For the text-containing cell, return its midpoint in [X, Y] coordinate format. 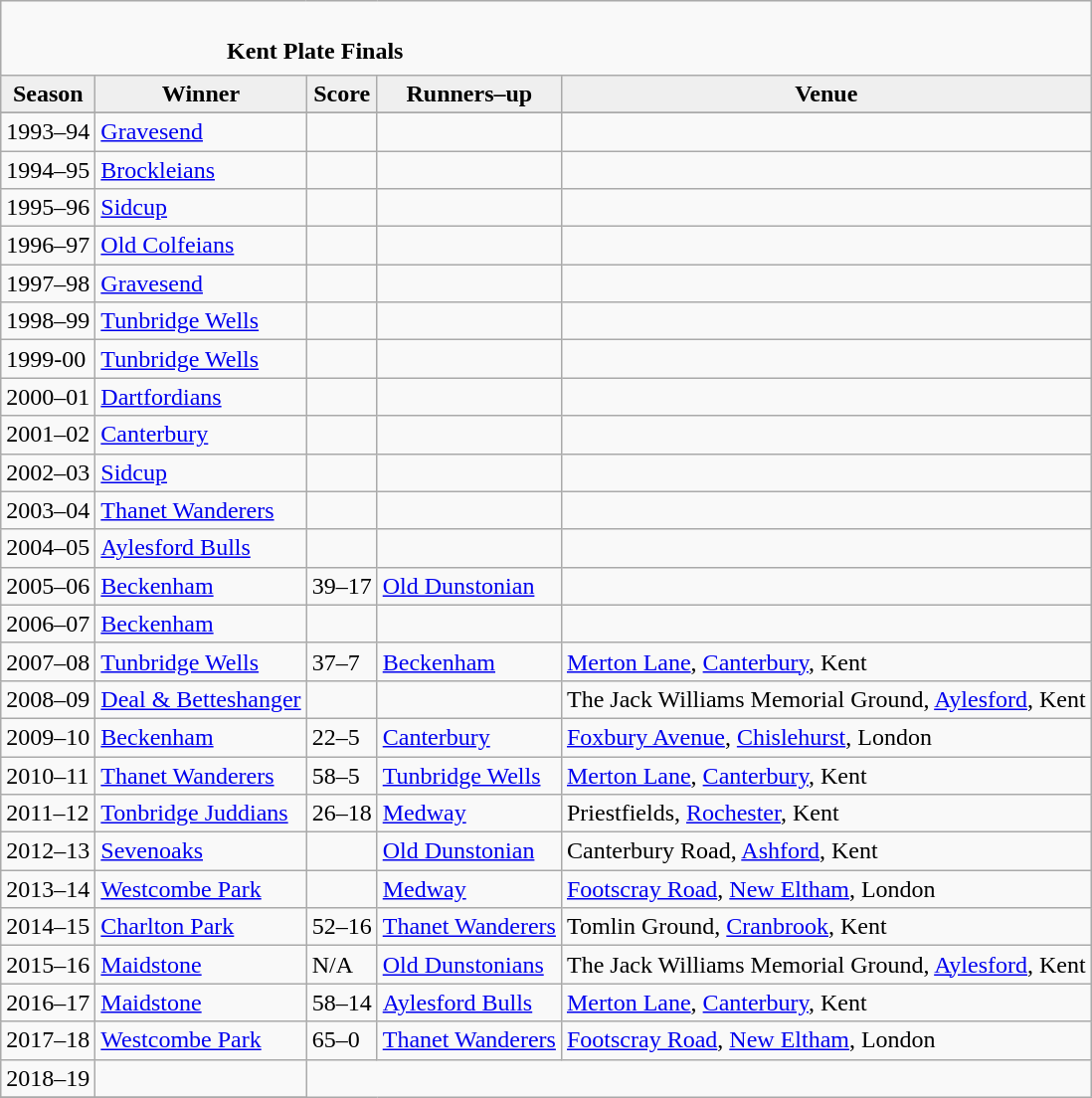
26–18 [342, 814]
Winner [201, 93]
58–14 [342, 1003]
2004–05 [48, 548]
2015–16 [48, 965]
2006–07 [48, 624]
2007–08 [48, 661]
1996–97 [48, 246]
2001–02 [48, 435]
Runners–up [469, 93]
Tomlin Ground, Cranbrook, Kent [825, 927]
1997–98 [48, 283]
2016–17 [48, 1003]
22–5 [342, 737]
2013–14 [48, 889]
39–17 [342, 586]
Priestfields, Rochester, Kent [825, 814]
Deal & Betteshanger [201, 699]
1999-00 [48, 359]
Tonbridge Juddians [201, 814]
2010–11 [48, 775]
2017–18 [48, 1040]
1994–95 [48, 170]
1998–99 [48, 321]
N/A [342, 965]
1993–94 [48, 131]
2018–19 [48, 1078]
2000–01 [48, 397]
Foxbury Avenue, Chislehurst, London [825, 737]
Old Dunstonians [469, 965]
2011–12 [48, 814]
58–5 [342, 775]
Season [48, 93]
Score [342, 93]
Old Colfeians [201, 246]
52–16 [342, 927]
Charlton Park [201, 927]
2008–09 [48, 699]
2005–06 [48, 586]
Sevenoaks [201, 851]
2014–15 [48, 927]
Dartfordians [201, 397]
37–7 [342, 661]
Venue [825, 93]
1995–96 [48, 208]
65–0 [342, 1040]
Brockleians [201, 170]
2009–10 [48, 737]
2003–04 [48, 510]
Canterbury Road, Ashford, Kent [825, 851]
2002–03 [48, 472]
2012–13 [48, 851]
